Locate the cell with the specified text and output its [x, y] center coordinate. 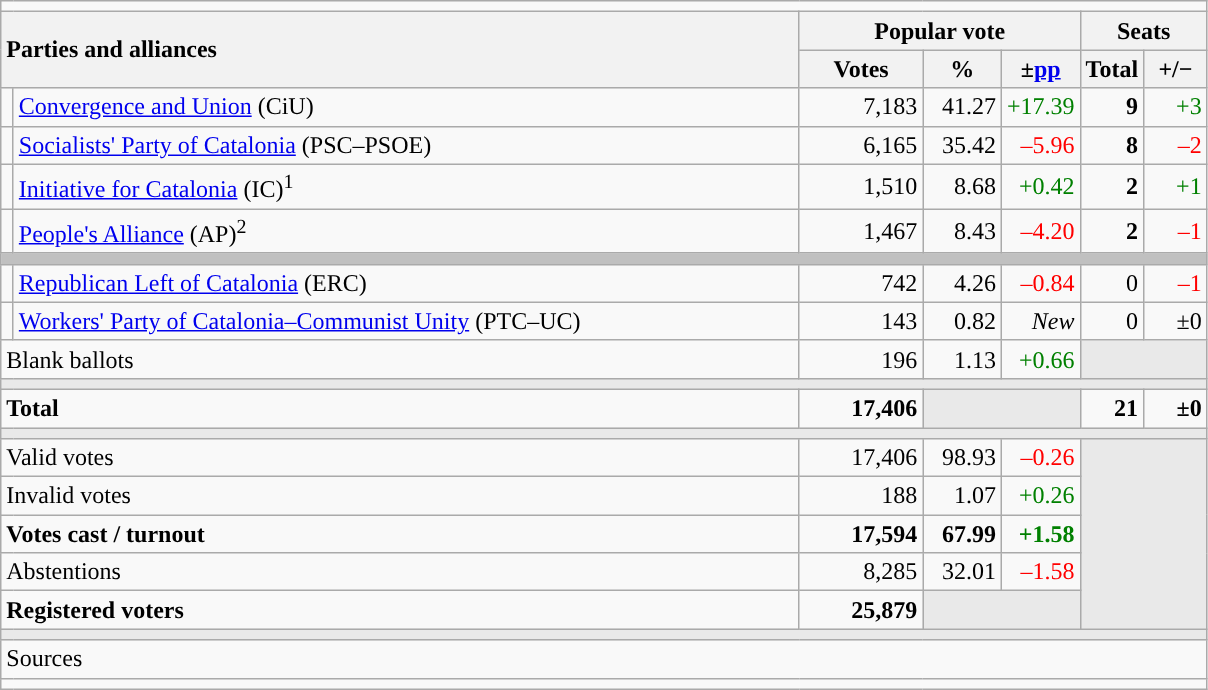
Republican Left of Catalonia (ERC) [406, 283]
+/− [1176, 69]
Valid votes [400, 458]
+3 [1176, 107]
8.43 [962, 232]
–4.20 [1040, 232]
742 [861, 283]
98.93 [962, 458]
+1 [1176, 186]
–0.26 [1040, 458]
–5.96 [1040, 145]
1.13 [962, 359]
4.26 [962, 283]
8.68 [962, 186]
143 [861, 321]
+0.66 [1040, 359]
Votes [861, 69]
Initiative for Catalonia (IC)1 [406, 186]
+0.42 [1040, 186]
8 [1112, 145]
21 [1112, 408]
New [1040, 321]
196 [861, 359]
1.07 [962, 496]
188 [861, 496]
Parties and alliances [400, 50]
67.99 [962, 534]
25,879 [861, 610]
Invalid votes [400, 496]
–1.58 [1040, 572]
People's Alliance (AP)2 [406, 232]
+17.39 [1040, 107]
Convergence and Union (CiU) [406, 107]
–2 [1176, 145]
0.82 [962, 321]
41.27 [962, 107]
8,285 [861, 572]
Registered voters [400, 610]
Abstentions [400, 572]
Socialists' Party of Catalonia (PSC–PSOE) [406, 145]
+1.58 [1040, 534]
7,183 [861, 107]
Popular vote [940, 31]
35.42 [962, 145]
Workers' Party of Catalonia–Communist Unity (PTC–UC) [406, 321]
Sources [604, 659]
% [962, 69]
±pp [1040, 69]
+0.26 [1040, 496]
17,594 [861, 534]
1,510 [861, 186]
9 [1112, 107]
1,467 [861, 232]
–0.84 [1040, 283]
6,165 [861, 145]
Seats [1144, 31]
Votes cast / turnout [400, 534]
32.01 [962, 572]
Blank ballots [400, 359]
